Pinpoint the cell where the given text exists, returning its (x, y) midpoint coordinate. 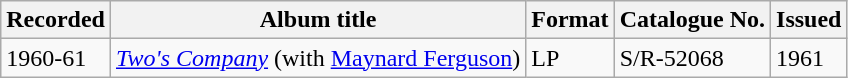
Issued (809, 20)
Catalogue No. (692, 20)
Two's Company (with Maynard Ferguson) (318, 58)
Album title (318, 20)
1960-61 (56, 58)
Format (570, 20)
1961 (809, 58)
Recorded (56, 20)
S/R-52068 (692, 58)
LP (570, 58)
